Determine the [X, Y] coordinate at the center of the cell enclosing the given text.  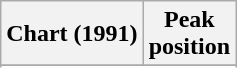
Chart (1991) [72, 34]
Peakposition [189, 34]
